Find where the given text appears and provide that cell's center as [x, y] coordinate. 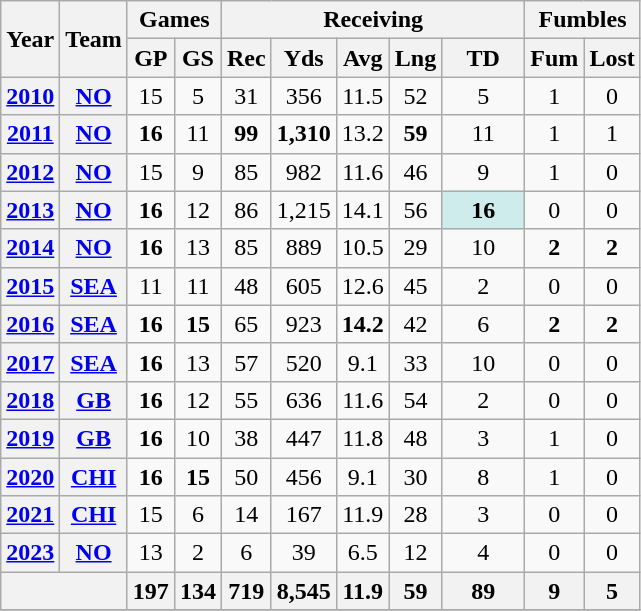
982 [304, 172]
Lng [415, 58]
30 [415, 477]
2021 [30, 515]
14 [246, 515]
520 [304, 362]
2018 [30, 400]
Games [174, 20]
356 [304, 96]
45 [415, 286]
39 [304, 553]
889 [304, 248]
Yds [304, 58]
13.2 [362, 134]
197 [150, 591]
Fum [554, 58]
TD [484, 58]
2015 [30, 286]
14.1 [362, 210]
447 [304, 438]
Year [30, 39]
1,310 [304, 134]
86 [246, 210]
55 [246, 400]
10.5 [362, 248]
2011 [30, 134]
Avg [362, 58]
33 [415, 362]
719 [246, 591]
14.2 [362, 324]
11.5 [362, 96]
167 [304, 515]
Fumbles [582, 20]
Receiving [372, 20]
2012 [30, 172]
56 [415, 210]
50 [246, 477]
57 [246, 362]
2013 [30, 210]
2017 [30, 362]
31 [246, 96]
2020 [30, 477]
Lost [612, 58]
46 [415, 172]
8 [484, 477]
2019 [30, 438]
605 [304, 286]
65 [246, 324]
4 [484, 553]
2023 [30, 553]
8,545 [304, 591]
GS [198, 58]
2016 [30, 324]
89 [484, 591]
Rec [246, 58]
636 [304, 400]
1,215 [304, 210]
GP [150, 58]
456 [304, 477]
2010 [30, 96]
134 [198, 591]
99 [246, 134]
42 [415, 324]
38 [246, 438]
12.6 [362, 286]
11.8 [362, 438]
923 [304, 324]
54 [415, 400]
Team [94, 39]
52 [415, 96]
29 [415, 248]
2014 [30, 248]
28 [415, 515]
6.5 [362, 553]
